Search for the cell housing the specified text and yield its [X, Y] center coordinate. 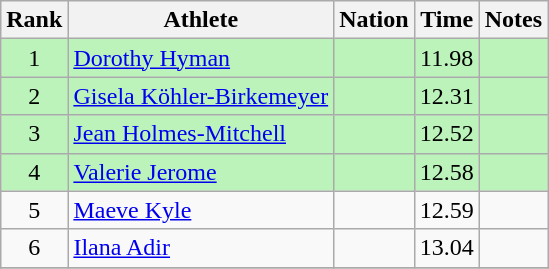
Time [446, 20]
11.98 [446, 58]
Rank [34, 20]
Ilana Adir [201, 248]
Gisela Köhler-Birkemeyer [201, 96]
12.31 [446, 96]
Jean Holmes-Mitchell [201, 134]
Dorothy Hyman [201, 58]
Valerie Jerome [201, 172]
6 [34, 248]
Athlete [201, 20]
5 [34, 210]
Maeve Kyle [201, 210]
12.58 [446, 172]
12.52 [446, 134]
1 [34, 58]
Notes [513, 20]
2 [34, 96]
4 [34, 172]
13.04 [446, 248]
3 [34, 134]
Nation [374, 20]
12.59 [446, 210]
